Return [x, y] of the center of cell containing provided text 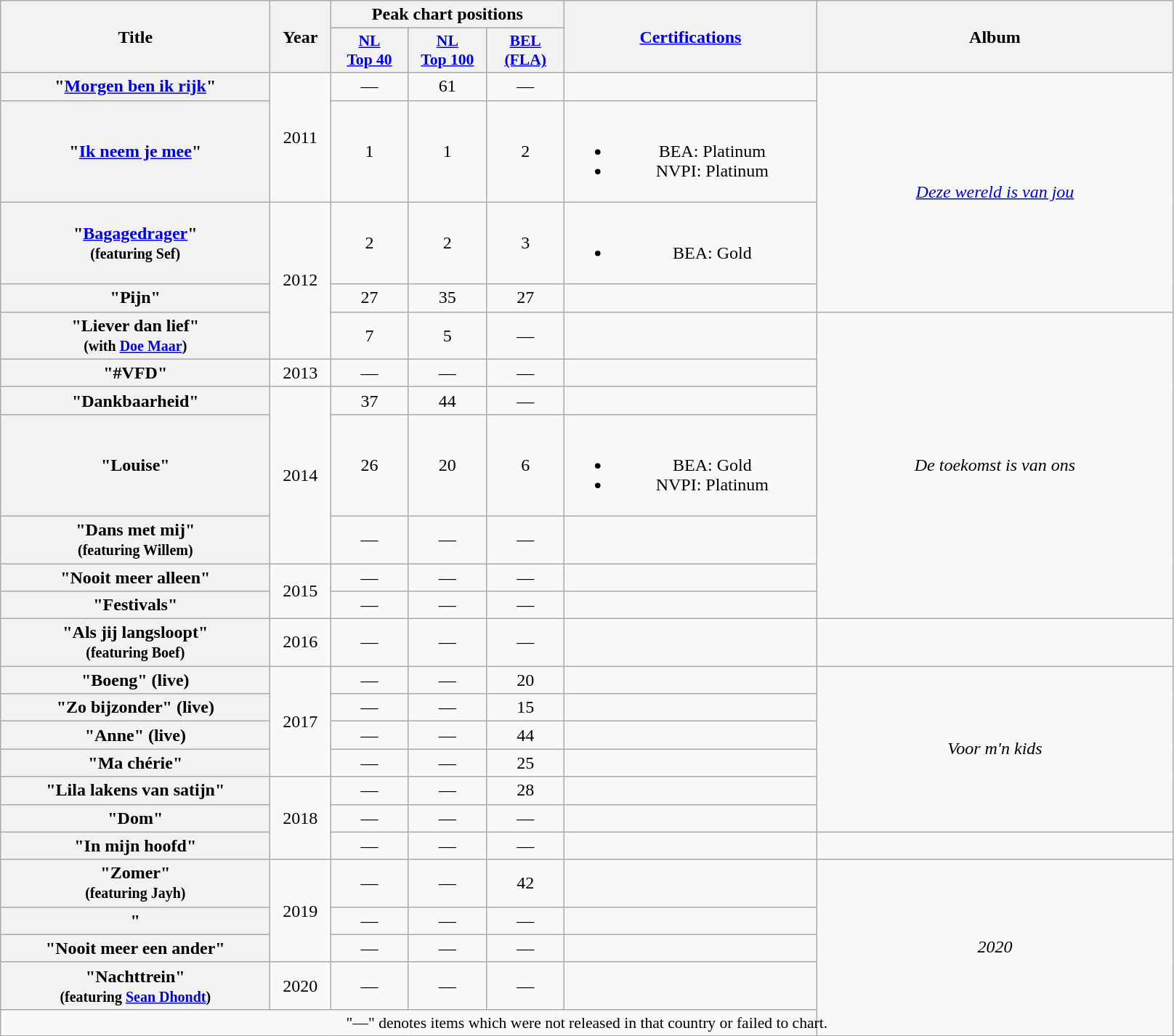
"Anne" (live) [135, 735]
BEA: PlatinumNVPI: Platinum [690, 151]
Album [995, 36]
"Nooit meer een ander" [135, 948]
"Pijn" [135, 298]
2013 [301, 373]
NLTop 100 [448, 51]
"Nooit meer alleen" [135, 578]
2011 [301, 137]
6 [526, 465]
"Louise" [135, 465]
Title [135, 36]
" [135, 920]
2012 [301, 280]
"Ma chérie" [135, 763]
7 [369, 336]
Peak chart positions [448, 15]
"Dom" [135, 818]
"Zo bijzonder" (live) [135, 708]
"Ik neem je mee" [135, 151]
35 [448, 298]
2017 [301, 721]
"Als jij langsloopt"(featuring Boef) [135, 642]
Certifications [690, 36]
BEA: GoldNVPI: Platinum [690, 465]
2016 [301, 642]
61 [448, 86]
"Lila lakens van satijn" [135, 790]
5 [448, 336]
BEL(FLA) [526, 51]
"Dans met mij"(featuring Willem) [135, 539]
De toekomst is van ons [995, 465]
28 [526, 790]
"Nachttrein"(featuring Sean Dhondt) [135, 985]
3 [526, 243]
"Boeng" (live) [135, 680]
"Liever dan lief"(with Doe Maar) [135, 336]
25 [526, 763]
"Zomer"(featuring Jayh) [135, 883]
37 [369, 400]
42 [526, 883]
Year [301, 36]
"#VFD" [135, 373]
2018 [301, 818]
"Festivals" [135, 605]
"Morgen ben ik rijk" [135, 86]
2019 [301, 911]
"In mijn hoofd" [135, 846]
26 [369, 465]
"Bagagedrager"(featuring Sef) [135, 243]
Voor m'n kids [995, 749]
2014 [301, 475]
"—" denotes items which were not released in that country or failed to chart. [587, 1022]
2015 [301, 591]
Deze wereld is van jou [995, 192]
BEA: Gold [690, 243]
"Dankbaarheid" [135, 400]
15 [526, 708]
NLTop 40 [369, 51]
